Scan for the cell matching the given text and deliver its [x, y] coordinate at center. 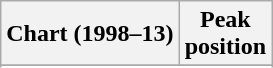
Peak position [225, 34]
Chart (1998–13) [90, 34]
